Output the [X, Y] coordinate of the center of the cell containing the given text.  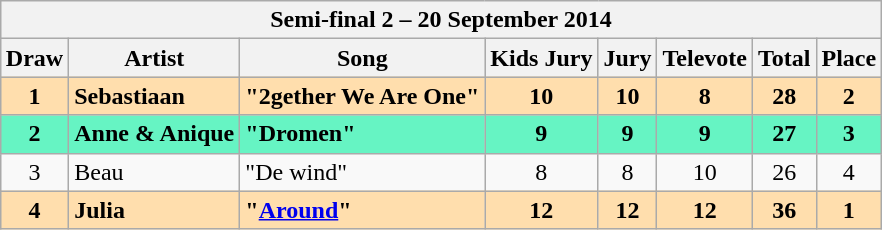
Place [849, 58]
36 [784, 210]
Semi-final 2 – 20 September 2014 [440, 20]
"De wind" [362, 172]
Julia [154, 210]
Song [362, 58]
"Dromen" [362, 134]
27 [784, 134]
28 [784, 96]
Kids Jury [542, 58]
Artist [154, 58]
Total [784, 58]
Sebastiaan [154, 96]
Televote [704, 58]
Draw [34, 58]
Beau [154, 172]
"2gether We Are One" [362, 96]
Anne & Anique [154, 134]
"Around" [362, 210]
26 [784, 172]
Jury [628, 58]
